Find where the given text appears and provide that cell's center as [X, Y] coordinate. 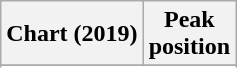
Chart (2019) [72, 34]
Peakposition [189, 34]
